Capture the cell that displays the provided text and extract its [x, y] central coordinate. 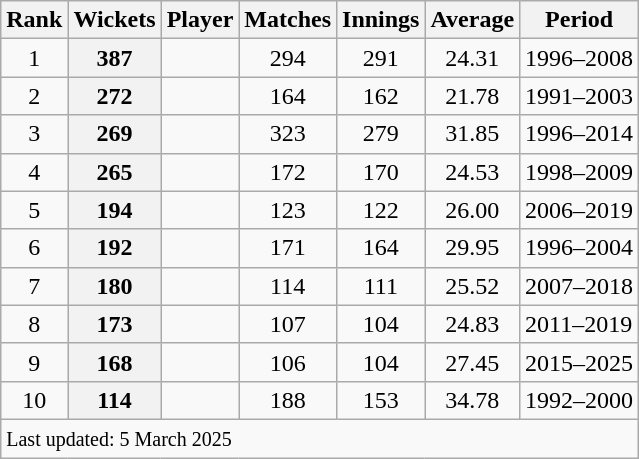
31.85 [472, 134]
1996–2008 [580, 58]
1 [34, 58]
122 [381, 210]
188 [288, 400]
192 [114, 248]
123 [288, 210]
171 [288, 248]
24.53 [472, 172]
8 [34, 324]
269 [114, 134]
21.78 [472, 96]
279 [381, 134]
265 [114, 172]
5 [34, 210]
153 [381, 400]
111 [381, 286]
27.45 [472, 362]
1998–2009 [580, 172]
2007–2018 [580, 286]
3 [34, 134]
2015–2025 [580, 362]
272 [114, 96]
2011–2019 [580, 324]
Last updated: 5 March 2025 [320, 438]
Period [580, 20]
170 [381, 172]
26.00 [472, 210]
6 [34, 248]
34.78 [472, 400]
107 [288, 324]
9 [34, 362]
24.83 [472, 324]
Rank [34, 20]
29.95 [472, 248]
194 [114, 210]
4 [34, 172]
291 [381, 58]
24.31 [472, 58]
173 [114, 324]
2006–2019 [580, 210]
172 [288, 172]
387 [114, 58]
25.52 [472, 286]
323 [288, 134]
106 [288, 362]
Matches [288, 20]
168 [114, 362]
Wickets [114, 20]
Player [200, 20]
1996–2014 [580, 134]
2 [34, 96]
Innings [381, 20]
1996–2004 [580, 248]
162 [381, 96]
1991–2003 [580, 96]
180 [114, 286]
7 [34, 286]
10 [34, 400]
1992–2000 [580, 400]
294 [288, 58]
Average [472, 20]
